From the cell containing the given text, extract its center point as (X, Y) coordinate. 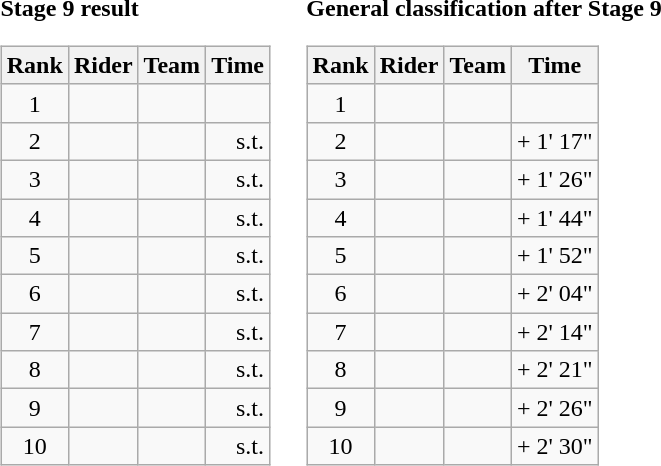
+ 2' 26" (554, 408)
+ 2' 04" (554, 294)
+ 1' 17" (554, 141)
+ 2' 14" (554, 332)
+ 1' 52" (554, 256)
+ 2' 30" (554, 446)
+ 1' 44" (554, 217)
+ 2' 21" (554, 370)
+ 1' 26" (554, 179)
